Find where the given text appears and provide that cell's center as [X, Y] coordinate. 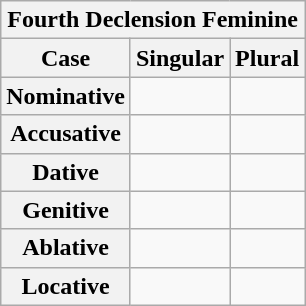
Nominative [66, 96]
Case [66, 58]
Genitive [66, 210]
Locative [66, 286]
Dative [66, 172]
Fourth Declension Feminine [153, 20]
Ablative [66, 248]
Singular [180, 58]
Plural [268, 58]
Accusative [66, 134]
